From the cell containing the given text, extract its center point as (X, Y) coordinate. 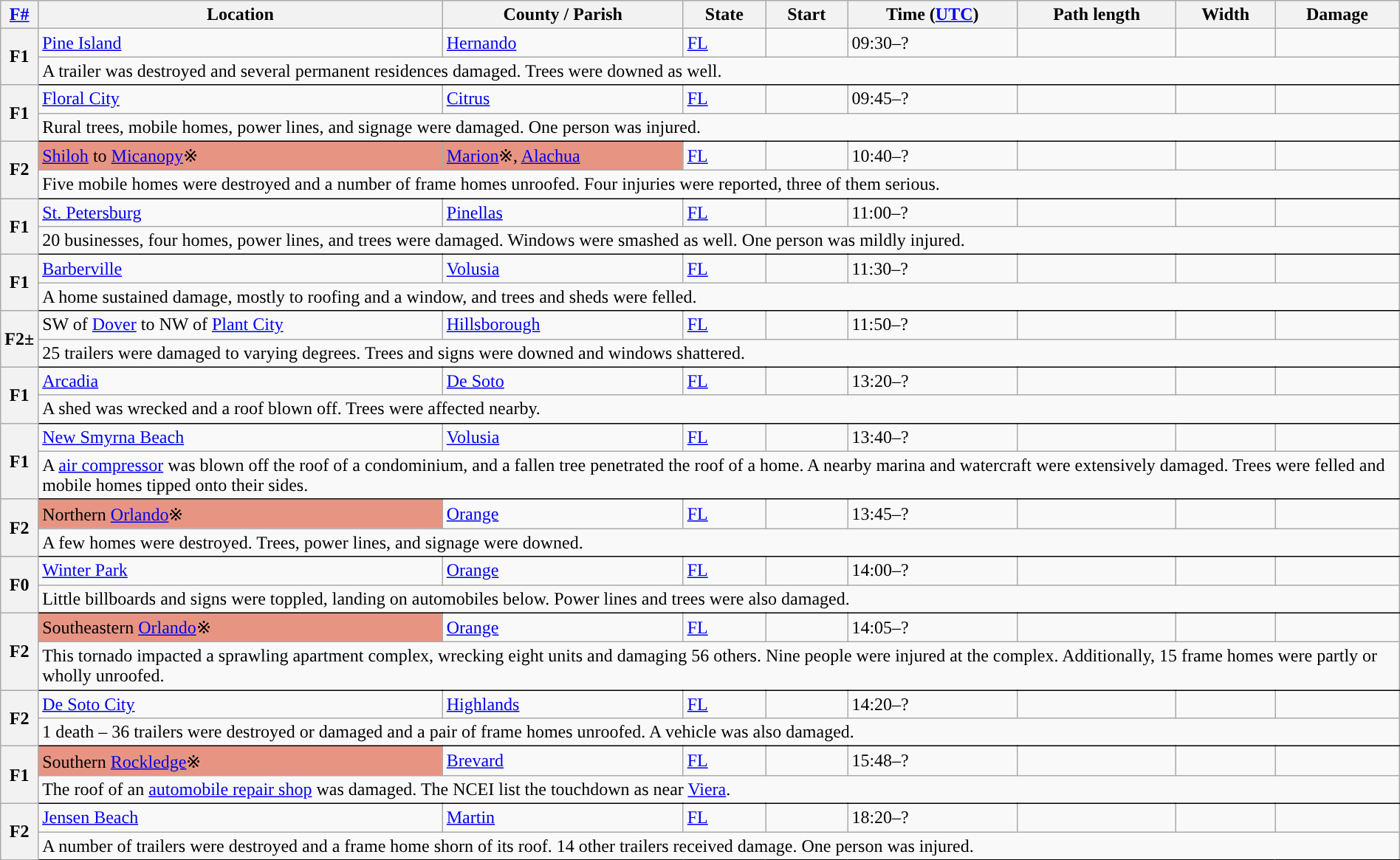
Damage (1337, 15)
15:48–? (933, 761)
25 trailers were damaged to varying degrees. Trees and signs were downed and windows shattered. (719, 353)
09:30–? (933, 43)
A trailer was destroyed and several permanent residences damaged. Trees were downed as well. (719, 71)
Southern Rockledge※ (241, 761)
Pinellas (563, 213)
County / Parish (563, 15)
Barberville (241, 269)
Brevard (563, 761)
Width (1226, 15)
De Soto (563, 381)
Start (806, 15)
Location (241, 15)
Little billboards and signs were toppled, landing on automobiles below. Power lines and trees were also damaged. (719, 599)
Marion※, Alachua (563, 156)
11:30–? (933, 269)
09:45–? (933, 99)
Hernando (563, 43)
14:00–? (933, 571)
Southeastern Orlando※ (241, 627)
Highlands (563, 704)
14:20–? (933, 704)
Northern Orlando※ (241, 514)
State (724, 15)
10:40–? (933, 156)
1 death – 36 trailers were destroyed or damaged and a pair of frame homes unroofed. A vehicle was also damaged. (719, 732)
Winter Park (241, 571)
F# (19, 15)
20 businesses, four homes, power lines, and trees were damaged. Windows were smashed as well. One person was mildly injured. (719, 241)
11:50–? (933, 325)
Hillsborough (563, 325)
Martin (563, 817)
Five mobile homes were destroyed and a number of frame homes unroofed. Four injuries were reported, three of them serious. (719, 185)
13:45–? (933, 514)
18:20–? (933, 817)
St. Petersburg (241, 213)
A number of trailers were destroyed and a frame home shorn of its roof. 14 other trailers received damage. One person was injured. (719, 845)
Shiloh to Micanopy※ (241, 156)
Citrus (563, 99)
13:20–? (933, 381)
SW of Dover to NW of Plant City (241, 325)
Jensen Beach (241, 817)
The roof of an automobile repair shop was damaged. The NCEI list the touchdown as near Viera. (719, 789)
14:05–? (933, 627)
De Soto City (241, 704)
A few homes were destroyed. Trees, power lines, and signage were downed. (719, 543)
F2± (19, 339)
F0 (19, 585)
13:40–? (933, 437)
A home sustained damage, mostly to roofing and a window, and trees and sheds were felled. (719, 297)
Floral City (241, 99)
Pine Island (241, 43)
New Smyrna Beach (241, 437)
A shed was wrecked and a roof blown off. Trees were affected nearby. (719, 409)
11:00–? (933, 213)
Arcadia (241, 381)
Rural trees, mobile homes, power lines, and signage were damaged. One person was injured. (719, 127)
Path length (1097, 15)
Time (UTC) (933, 15)
